Find where the given text appears and provide that cell's center as (X, Y) coordinate. 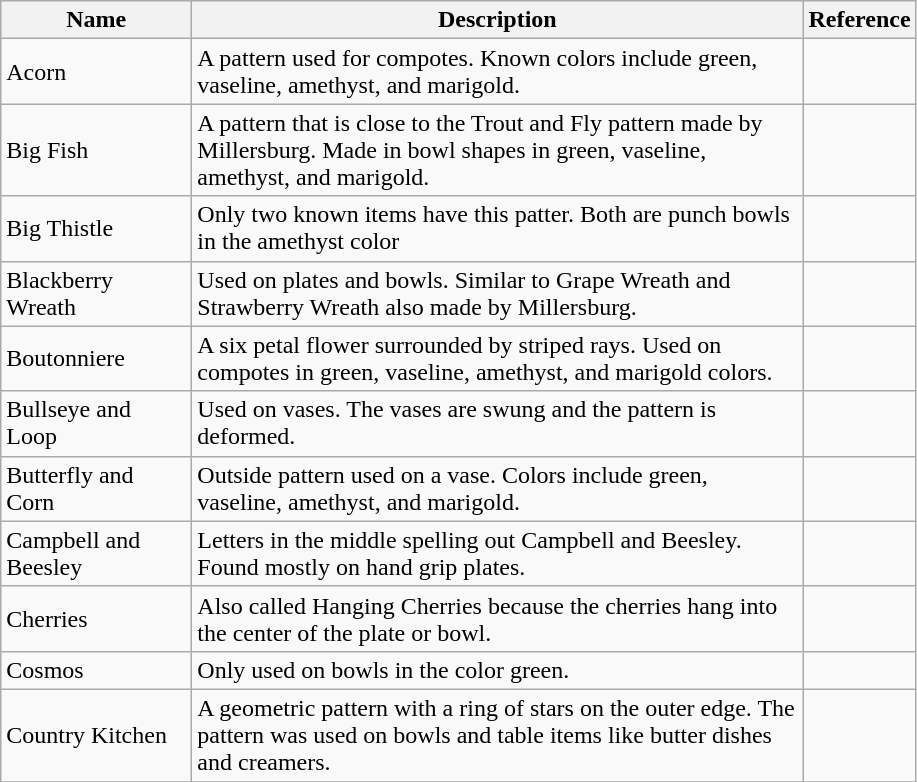
Letters in the middle spelling out Campbell and Beesley. Found mostly on hand grip plates. (498, 554)
Cosmos (96, 670)
Used on plates and bowls. Similar to Grape Wreath and Strawberry Wreath also made by Millersburg. (498, 294)
Only used on bowls in the color green. (498, 670)
Name (96, 20)
A geometric pattern with a ring of stars on the outer edge. The pattern was used on bowls and table items like butter dishes and creamers. (498, 735)
Reference (860, 20)
Big Fish (96, 150)
Blackberry Wreath (96, 294)
Bullseye and Loop (96, 424)
A six petal flower surrounded by striped rays. Used on compotes in green, vaseline, amethyst, and marigold colors. (498, 358)
Cherries (96, 618)
Description (498, 20)
Boutonniere (96, 358)
Butterfly and Corn (96, 488)
Outside pattern used on a vase. Colors include green, vaseline, amethyst, and marigold. (498, 488)
Used on vases. The vases are swung and the pattern is deformed. (498, 424)
Country Kitchen (96, 735)
Big Thistle (96, 228)
Also called Hanging Cherries because the cherries hang into the center of the plate or bowl. (498, 618)
Acorn (96, 72)
Only two known items have this patter. Both are punch bowls in the amethyst color (498, 228)
A pattern used for compotes. Known colors include green, vaseline, amethyst, and marigold. (498, 72)
Campbell and Beesley (96, 554)
A pattern that is close to the Trout and Fly pattern made by Millersburg. Made in bowl shapes in green, vaseline, amethyst, and marigold. (498, 150)
